Return [x, y] of the center of cell containing provided text 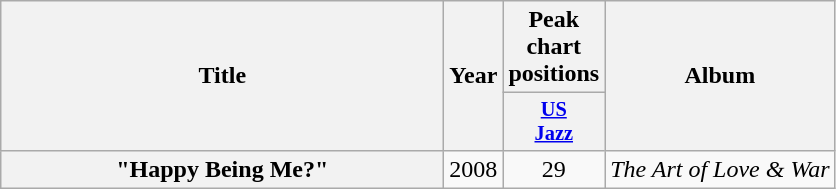
Title [222, 76]
2008 [474, 169]
USJazz [554, 122]
Year [474, 76]
29 [554, 169]
"Happy Being Me?" [222, 169]
Album [720, 76]
Peak chart positions [554, 47]
The Art of Love & War [720, 169]
